Locate the cell with the specified text and output its (x, y) center coordinate. 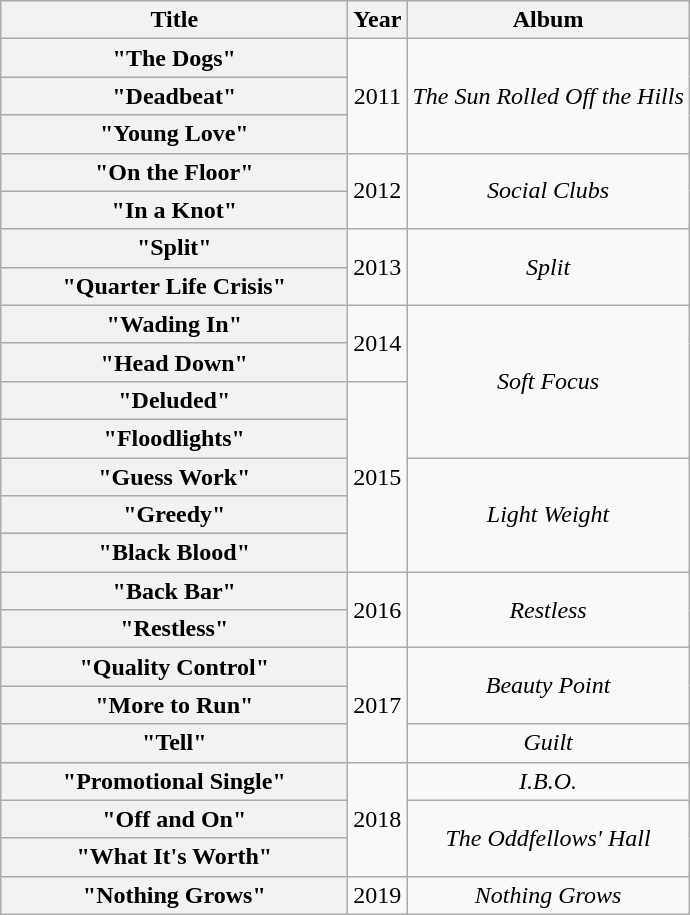
"In a Knot" (174, 210)
The Oddfellows' Hall (548, 838)
"Restless" (174, 629)
"Promotional Single" (174, 781)
Restless (548, 610)
"What It's Worth" (174, 857)
"Tell" (174, 743)
Social Clubs (548, 191)
"More to Run" (174, 705)
Soft Focus (548, 381)
"The Dogs" (174, 58)
2019 (378, 895)
"Split" (174, 248)
"Quality Control" (174, 667)
2016 (378, 610)
2017 (378, 705)
Album (548, 20)
2012 (378, 191)
Nothing Grows (548, 895)
The Sun Rolled Off the Hills (548, 96)
Beauty Point (548, 686)
"Quarter Life Crisis" (174, 286)
Year (378, 20)
"Head Down" (174, 362)
I.B.O. (548, 781)
"Black Blood" (174, 553)
"Floodlights" (174, 438)
Split (548, 267)
"Deluded" (174, 400)
"Greedy" (174, 515)
"On the Floor" (174, 172)
"Nothing Grows" (174, 895)
"Off and On" (174, 819)
"Guess Work" (174, 477)
"Back Bar" (174, 591)
2014 (378, 343)
"Young Love" (174, 134)
2013 (378, 267)
2015 (378, 476)
Guilt (548, 743)
"Wading In" (174, 324)
Title (174, 20)
"Deadbeat" (174, 96)
Light Weight (548, 515)
2011 (378, 96)
2018 (378, 819)
